Identify which cell holds the provided text, then report its [X, Y] central coordinate. 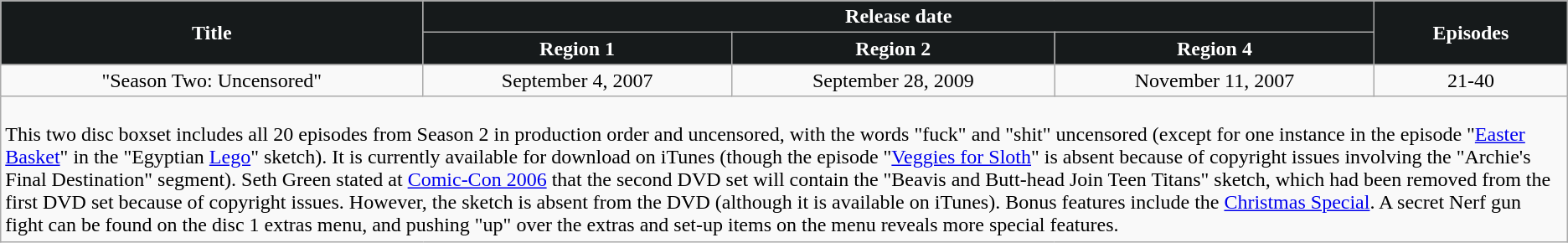
"Season Two: Uncensored" [212, 80]
Region 1 [578, 49]
Title [212, 33]
Episodes [1471, 33]
November 11, 2007 [1215, 80]
September 28, 2009 [893, 80]
Region 4 [1215, 49]
Release date [899, 17]
Region 2 [893, 49]
September 4, 2007 [578, 80]
21-40 [1471, 80]
